Locate the cell with the specified text and output its (X, Y) center coordinate. 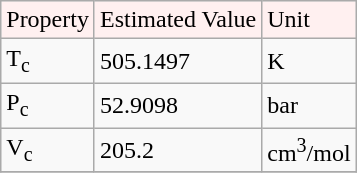
Pc (48, 105)
cm3/mol (309, 150)
Property (48, 20)
205.2 (178, 150)
Unit (309, 20)
52.9098 (178, 105)
Tc (48, 61)
K (309, 61)
Vc (48, 150)
bar (309, 105)
Estimated Value (178, 20)
505.1497 (178, 61)
